Return the (x, y) coordinate for the center point of the cell that contains the specified text.  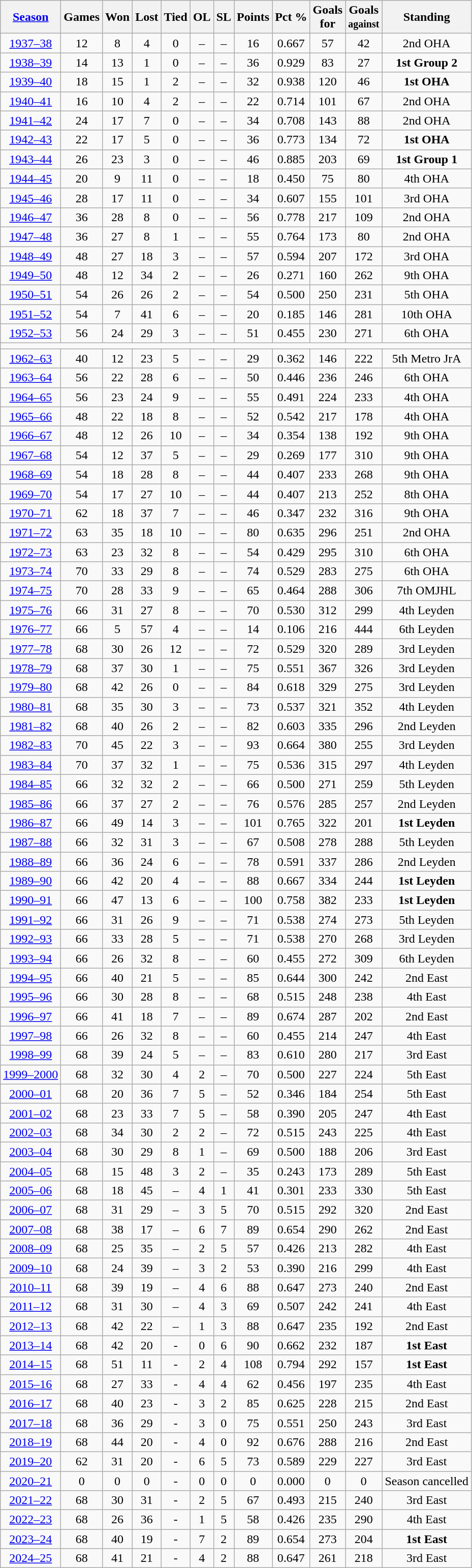
1978–79 (30, 668)
214 (328, 1036)
207 (328, 256)
2004–05 (30, 1171)
1979–80 (30, 687)
Tied (176, 17)
2002–03 (30, 1132)
1st Group 2 (427, 63)
0.491 (291, 397)
246 (364, 378)
222 (364, 358)
1937–38 (30, 43)
138 (328, 436)
2023–24 (30, 1539)
1998–99 (30, 1055)
252 (364, 494)
231 (364, 295)
204 (364, 1539)
100 (253, 900)
337 (328, 862)
Points (253, 17)
2005–06 (30, 1191)
1963–64 (30, 378)
1972–73 (30, 552)
251 (364, 532)
Season cancelled (427, 1481)
0.635 (291, 532)
278 (328, 842)
0.607 (291, 198)
93 (253, 745)
1965–66 (30, 416)
322 (328, 823)
1943–44 (30, 159)
2013–14 (30, 1345)
0.269 (291, 455)
205 (328, 1113)
82 (253, 726)
7th OMJHL (427, 591)
272 (328, 958)
297 (364, 765)
1966–67 (30, 436)
1976–77 (30, 629)
47 (118, 900)
335 (328, 726)
0.674 (291, 1016)
74 (253, 571)
257 (364, 803)
2022–23 (30, 1520)
Standing (427, 17)
1940–41 (30, 101)
0.508 (291, 842)
282 (364, 1249)
1995–96 (30, 997)
1950–51 (30, 295)
0.929 (291, 63)
184 (328, 1094)
Goalsagainst (364, 17)
0.530 (291, 610)
380 (328, 745)
0.589 (291, 1461)
0.362 (291, 358)
1969–70 (30, 494)
1991–92 (30, 920)
197 (328, 1384)
143 (328, 120)
1938–39 (30, 63)
92 (253, 1442)
Pct % (291, 17)
1990–91 (30, 900)
2018–19 (30, 1442)
1986–87 (30, 823)
160 (328, 276)
225 (364, 1132)
218 (364, 1558)
0.347 (291, 513)
330 (364, 1191)
0.603 (291, 726)
1939–40 (30, 82)
300 (328, 978)
444 (364, 629)
0.464 (291, 591)
1985–86 (30, 803)
1997–98 (30, 1036)
274 (328, 920)
0.764 (291, 236)
177 (328, 455)
0.542 (291, 416)
0.576 (291, 803)
76 (253, 803)
201 (364, 823)
329 (328, 687)
0.185 (291, 314)
367 (328, 668)
188 (328, 1152)
238 (364, 997)
0.794 (291, 1365)
2001–02 (30, 1113)
2019–20 (30, 1461)
0.493 (291, 1500)
1999–2000 (30, 1074)
254 (364, 1094)
0.644 (291, 978)
187 (364, 1345)
0.664 (291, 745)
2017–18 (30, 1423)
315 (328, 765)
178 (364, 416)
2015–16 (30, 1384)
8th OHA (427, 494)
90 (253, 1345)
1951–52 (30, 314)
1977–78 (30, 649)
0.708 (291, 120)
1946–47 (30, 217)
1975–76 (30, 610)
0.765 (291, 823)
2020–21 (30, 1481)
1993–94 (30, 958)
0.354 (291, 436)
2000–01 (30, 1094)
286 (364, 862)
108 (253, 1365)
2010–11 (30, 1287)
Won (118, 17)
1949–50 (30, 276)
25 (118, 1249)
0.450 (291, 178)
1967–68 (30, 455)
229 (328, 1461)
0.714 (291, 101)
241 (364, 1307)
1962–63 (30, 358)
1984–85 (30, 784)
1988–89 (30, 862)
0.618 (291, 687)
0.662 (291, 1345)
285 (328, 803)
Lost (147, 17)
202 (364, 1016)
206 (364, 1152)
203 (328, 159)
134 (328, 140)
0.000 (291, 1481)
312 (328, 610)
1982–83 (30, 745)
295 (328, 552)
2014–15 (30, 1365)
326 (364, 668)
1947–48 (30, 236)
1968–69 (30, 474)
321 (328, 707)
0.271 (291, 276)
306 (364, 591)
155 (328, 198)
0.537 (291, 707)
1994–95 (30, 978)
1944–45 (30, 178)
0.610 (291, 1055)
172 (364, 256)
2006–07 (30, 1210)
1970–71 (30, 513)
0.885 (291, 159)
352 (364, 707)
0.456 (291, 1384)
255 (364, 745)
236 (328, 378)
2021–22 (30, 1500)
0.429 (291, 552)
1948–49 (30, 256)
2008–09 (30, 1249)
0.938 (291, 82)
0.773 (291, 140)
270 (328, 939)
1952–53 (30, 334)
1945–46 (30, 198)
120 (328, 82)
1983–84 (30, 765)
382 (328, 900)
1974–75 (30, 591)
316 (364, 513)
49 (118, 823)
109 (364, 217)
244 (364, 881)
1981–82 (30, 726)
Season (30, 17)
2003–04 (30, 1152)
50 (253, 378)
5th OHA (427, 295)
309 (364, 958)
2016–17 (30, 1403)
0.243 (291, 1171)
65 (253, 591)
1989–90 (30, 881)
5th Metro JrA (427, 358)
0.591 (291, 862)
2007–08 (30, 1229)
230 (328, 334)
1971–72 (30, 532)
228 (328, 1403)
0.594 (291, 256)
1973–74 (30, 571)
1941–42 (30, 120)
2009–10 (30, 1268)
1942–43 (30, 140)
53 (253, 1268)
0.301 (291, 1191)
261 (328, 1558)
84 (253, 687)
Games (82, 17)
SL (224, 17)
1st Group 1 (427, 159)
0.778 (291, 217)
38 (118, 1229)
0.507 (291, 1307)
283 (328, 571)
0.536 (291, 765)
1980–81 (30, 707)
281 (364, 314)
248 (328, 997)
OL (202, 17)
0.106 (291, 629)
157 (364, 1365)
Goalsfor (328, 17)
0.346 (291, 1094)
78 (253, 862)
2012–13 (30, 1326)
2024–25 (30, 1558)
1992–93 (30, 939)
1964–65 (30, 397)
0.676 (291, 1442)
1987–88 (30, 842)
280 (328, 1055)
0.625 (291, 1403)
0.758 (291, 900)
287 (328, 1016)
10th OHA (427, 314)
2011–12 (30, 1307)
334 (328, 881)
1996–97 (30, 1016)
259 (364, 784)
0.446 (291, 378)
